For the text-containing cell, return its midpoint in [x, y] coordinate format. 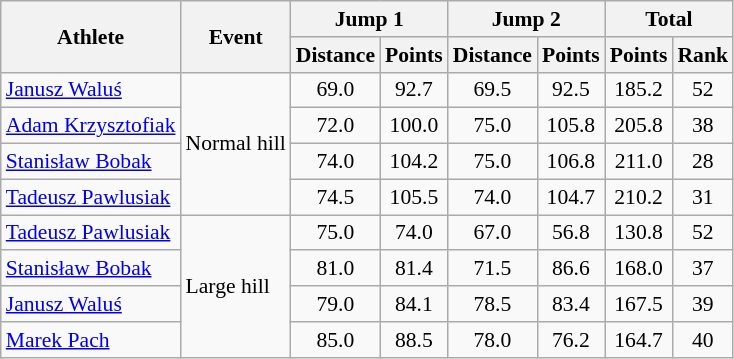
74.5 [336, 197]
83.4 [571, 304]
79.0 [336, 304]
210.2 [639, 197]
Adam Krzysztofiak [91, 126]
84.1 [414, 304]
56.8 [571, 233]
39 [702, 304]
164.7 [639, 340]
67.0 [492, 233]
211.0 [639, 162]
Event [236, 36]
100.0 [414, 126]
40 [702, 340]
78.5 [492, 304]
69.5 [492, 90]
81.0 [336, 269]
Normal hill [236, 143]
Marek Pach [91, 340]
168.0 [639, 269]
78.0 [492, 340]
37 [702, 269]
38 [702, 126]
72.0 [336, 126]
92.5 [571, 90]
Rank [702, 55]
Athlete [91, 36]
104.7 [571, 197]
31 [702, 197]
88.5 [414, 340]
105.8 [571, 126]
86.6 [571, 269]
28 [702, 162]
205.8 [639, 126]
106.8 [571, 162]
104.2 [414, 162]
Jump 1 [370, 19]
69.0 [336, 90]
Jump 2 [526, 19]
167.5 [639, 304]
92.7 [414, 90]
76.2 [571, 340]
81.4 [414, 269]
71.5 [492, 269]
105.5 [414, 197]
Large hill [236, 286]
85.0 [336, 340]
Total [669, 19]
130.8 [639, 233]
185.2 [639, 90]
